Determine the (x, y) coordinate at the center of the cell enclosing the given text.  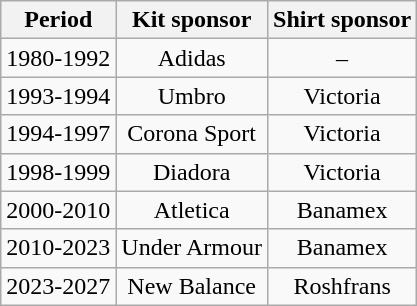
– (342, 58)
Roshfrans (342, 286)
Diadora (192, 172)
2023-2027 (58, 286)
Period (58, 20)
Under Armour (192, 248)
2000-2010 (58, 210)
1980-1992 (58, 58)
Umbro (192, 96)
1994-1997 (58, 134)
2010-2023 (58, 248)
Adidas (192, 58)
1998-1999 (58, 172)
Kit sponsor (192, 20)
Atletica (192, 210)
1993-1994 (58, 96)
New Balance (192, 286)
Shirt sponsor (342, 20)
Corona Sport (192, 134)
